Pinpoint the cell where the given text exists, returning its (X, Y) midpoint coordinate. 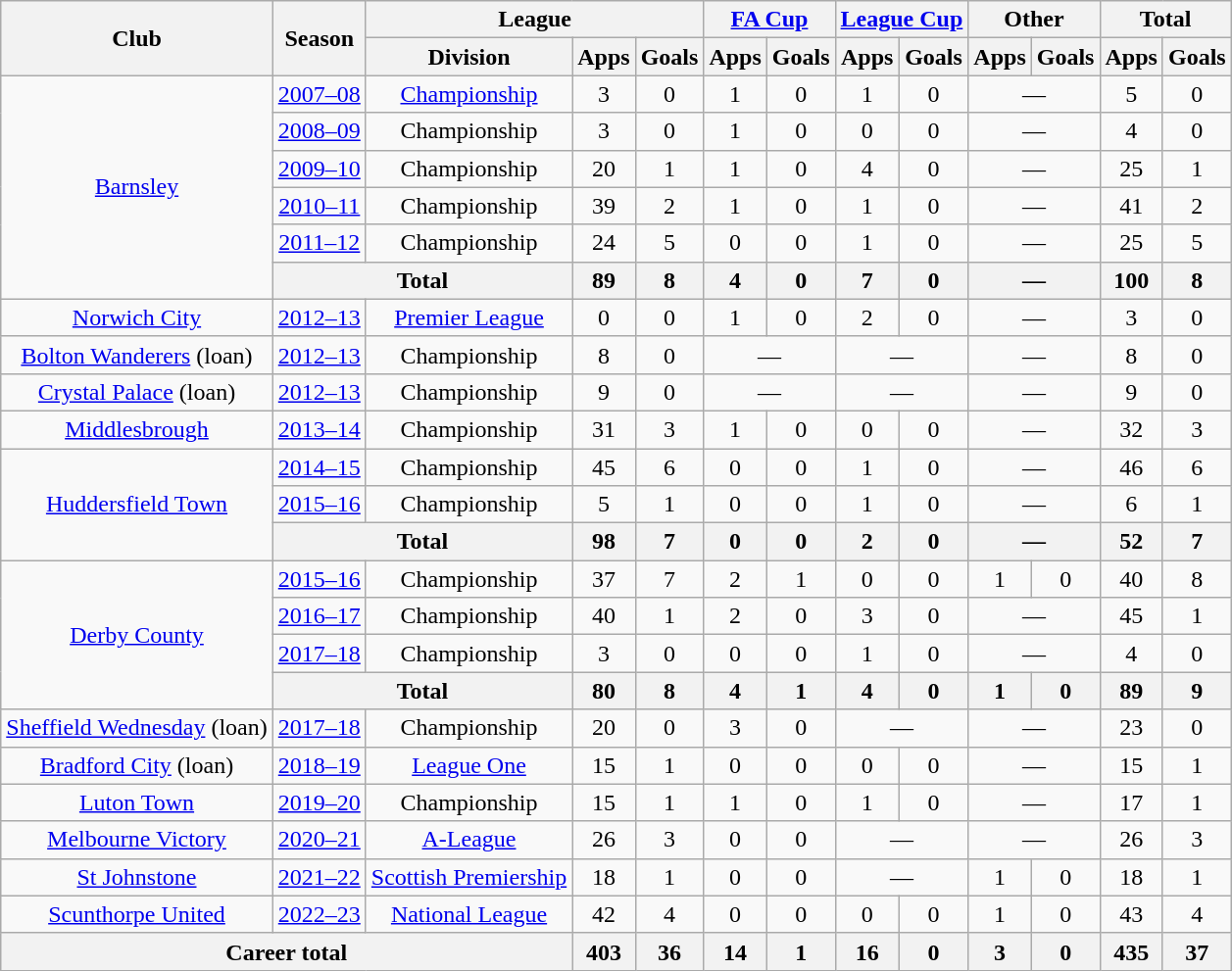
2018–19 (320, 765)
Club (137, 38)
Norwich City (137, 317)
Melbourne Victory (137, 840)
Division (468, 57)
Derby County (137, 635)
Career total (286, 951)
435 (1131, 951)
Middlesbrough (137, 429)
League One (468, 765)
Scunthorpe United (137, 914)
A-League (468, 840)
2010–11 (320, 206)
Other (1034, 20)
2020–21 (320, 840)
2008–09 (320, 131)
National League (468, 914)
41 (1131, 206)
League Cup (902, 20)
2019–20 (320, 802)
Barnsley (137, 187)
100 (1131, 280)
36 (669, 951)
2022–23 (320, 914)
Premier League (468, 317)
2013–14 (320, 429)
Huddersfield Town (137, 505)
2014–15 (320, 467)
League (535, 20)
2016–17 (320, 616)
2009–10 (320, 169)
24 (604, 243)
39 (604, 206)
16 (866, 951)
43 (1131, 914)
403 (604, 951)
Bolton Wanderers (loan) (137, 355)
80 (604, 691)
Sheffield Wednesday (loan) (137, 728)
23 (1131, 728)
98 (604, 542)
St Johnstone (137, 877)
Crystal Palace (loan) (137, 392)
2021–22 (320, 877)
2007–08 (320, 94)
Luton Town (137, 802)
Scottish Premiership (468, 877)
Bradford City (loan) (137, 765)
FA Cup (769, 20)
52 (1131, 542)
17 (1131, 802)
46 (1131, 467)
42 (604, 914)
14 (735, 951)
31 (604, 429)
2011–12 (320, 243)
32 (1131, 429)
Season (320, 38)
